Locate the cell with the specified text and output its (X, Y) center coordinate. 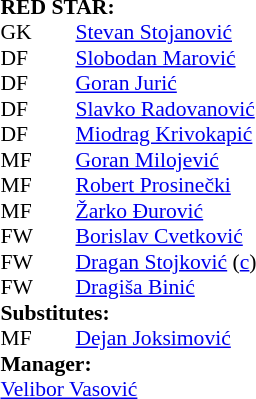
GK (19, 33)
